Locate the cell with the specified text and output its [x, y] center coordinate. 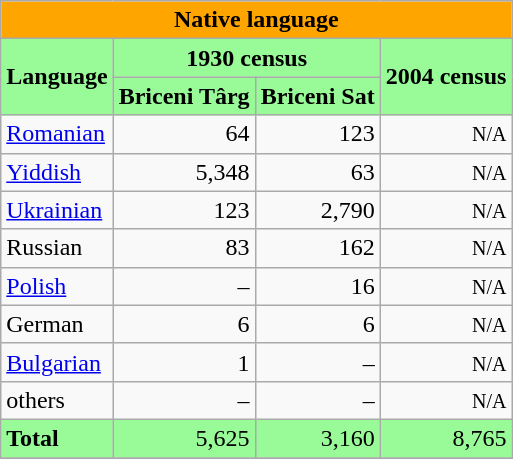
8,765 [446, 438]
Briceni Târg [184, 96]
2,790 [318, 210]
2004 census [446, 77]
1 [184, 362]
others [57, 400]
5,348 [184, 172]
1930 census [246, 58]
5,625 [184, 438]
Russian [57, 248]
German [57, 324]
64 [184, 134]
Yiddish [57, 172]
Briceni Sat [318, 96]
Polish [57, 286]
Native language [256, 20]
Language [57, 77]
Bulgarian [57, 362]
Ukrainian [57, 210]
Total [57, 438]
63 [318, 172]
16 [318, 286]
162 [318, 248]
Romanian [57, 134]
83 [184, 248]
3,160 [318, 438]
